Identify which cell holds the provided text, then report its [X, Y] central coordinate. 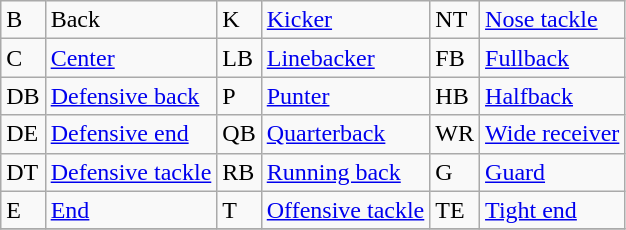
C [23, 58]
Center [131, 58]
Kicker [346, 20]
Defensive end [131, 134]
QB [239, 134]
TE [455, 210]
G [455, 172]
Halfback [552, 96]
RB [239, 172]
E [23, 210]
DT [23, 172]
Running back [346, 172]
Defensive tackle [131, 172]
Offensive tackle [346, 210]
DE [23, 134]
NT [455, 20]
Guard [552, 172]
Fullback [552, 58]
Punter [346, 96]
Defensive back [131, 96]
T [239, 210]
WR [455, 134]
K [239, 20]
DB [23, 96]
Wide receiver [552, 134]
P [239, 96]
End [131, 210]
Nose tackle [552, 20]
Linebacker [346, 58]
Tight end [552, 210]
B [23, 20]
LB [239, 58]
HB [455, 96]
FB [455, 58]
Back [131, 20]
Quarterback [346, 134]
